Locate the cell with the specified text and output its [X, Y] center coordinate. 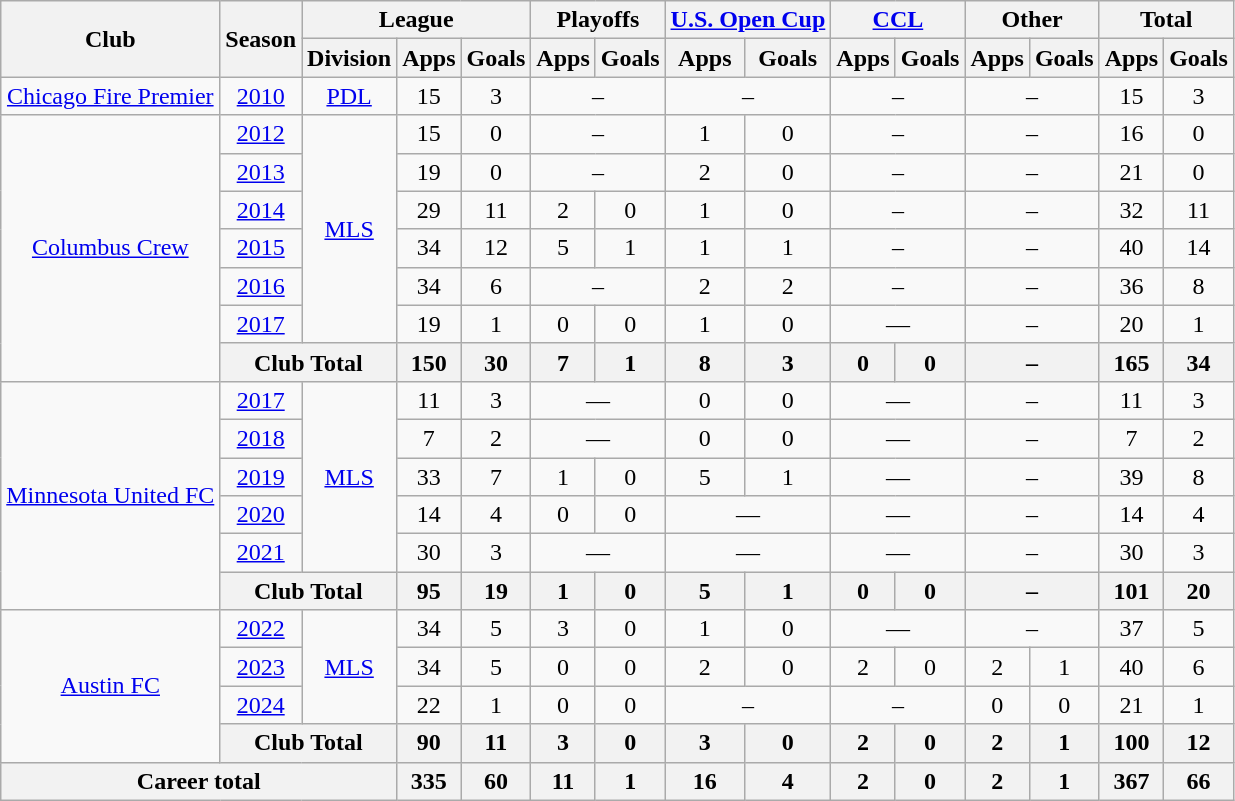
U.S. Open Cup [748, 20]
Season [261, 39]
36 [1131, 286]
100 [1131, 743]
150 [429, 362]
37 [1131, 629]
Minnesota United FC [110, 495]
2014 [261, 210]
PDL [350, 96]
Career total [199, 781]
2024 [261, 705]
Total [1166, 20]
CCL [898, 20]
2022 [261, 629]
66 [1199, 781]
2010 [261, 96]
2012 [261, 134]
2013 [261, 172]
League [416, 20]
29 [429, 210]
2023 [261, 667]
90 [429, 743]
33 [429, 477]
367 [1131, 781]
Club [110, 39]
Division [350, 58]
95 [429, 591]
101 [1131, 591]
2019 [261, 477]
22 [429, 705]
Austin FC [110, 686]
2016 [261, 286]
Chicago Fire Premier [110, 96]
Playoffs [598, 20]
Other [1032, 20]
2015 [261, 248]
165 [1131, 362]
2021 [261, 553]
39 [1131, 477]
32 [1131, 210]
335 [429, 781]
2018 [261, 438]
60 [496, 781]
Columbus Crew [110, 248]
2020 [261, 515]
